Output the (X, Y) coordinate of the center of the cell containing the given text.  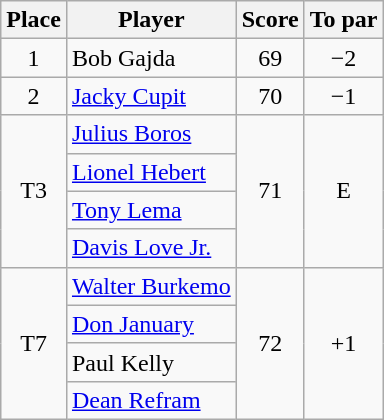
T3 (34, 191)
Player (151, 20)
Lionel Hebert (151, 172)
T7 (34, 343)
2 (34, 96)
Walter Burkemo (151, 286)
+1 (344, 343)
Dean Refram (151, 400)
−1 (344, 96)
71 (270, 191)
E (344, 191)
−2 (344, 58)
Don January (151, 324)
69 (270, 58)
Place (34, 20)
70 (270, 96)
1 (34, 58)
Bob Gajda (151, 58)
To par (344, 20)
72 (270, 343)
Paul Kelly (151, 362)
Score (270, 20)
Davis Love Jr. (151, 248)
Jacky Cupit (151, 96)
Julius Boros (151, 134)
Tony Lema (151, 210)
